Find where the given text appears and provide that cell's center as (x, y) coordinate. 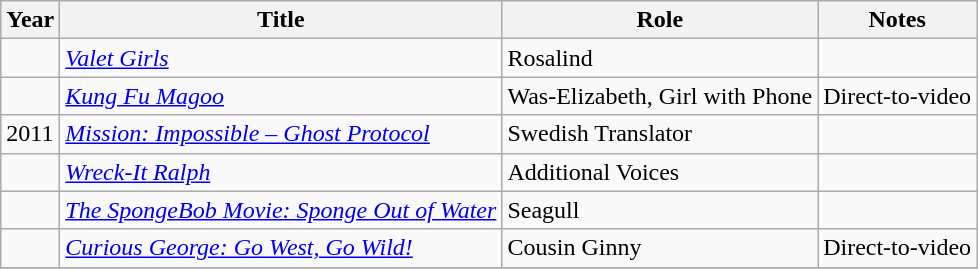
Year (30, 20)
Notes (898, 20)
Title (281, 20)
Seagull (660, 210)
Role (660, 20)
Rosalind (660, 58)
Swedish Translator (660, 134)
2011 (30, 134)
Additional Voices (660, 172)
Valet Girls (281, 58)
Kung Fu Magoo (281, 96)
Mission: Impossible – Ghost Protocol (281, 134)
Wreck-It Ralph (281, 172)
The SpongeBob Movie: Sponge Out of Water (281, 210)
Cousin Ginny (660, 248)
Curious George: Go West, Go Wild! (281, 248)
Was-Elizabeth, Girl with Phone (660, 96)
